For the text-containing cell, return its midpoint in (x, y) coordinate format. 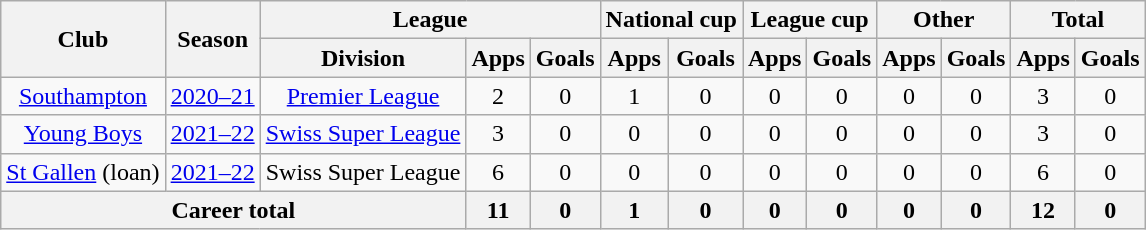
11 (498, 210)
National cup (671, 20)
League cup (809, 20)
Season (212, 39)
Other (944, 20)
Southampton (83, 96)
Career total (234, 210)
Club (83, 39)
Young Boys (83, 134)
Total (1078, 20)
Division (363, 58)
12 (1043, 210)
League (430, 20)
St Gallen (loan) (83, 172)
2020–21 (212, 96)
2 (498, 96)
Premier League (363, 96)
